Return the [X, Y] coordinate for the center point of the cell that contains the specified text.  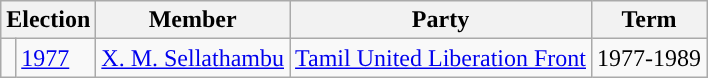
Tamil United Liberation Front [441, 58]
1977-1989 [650, 58]
Election [48, 20]
Party [441, 20]
Term [650, 20]
1977 [56, 58]
X. M. Sellathambu [193, 58]
Member [193, 20]
